Locate the cell with the specified text and output its (x, y) center coordinate. 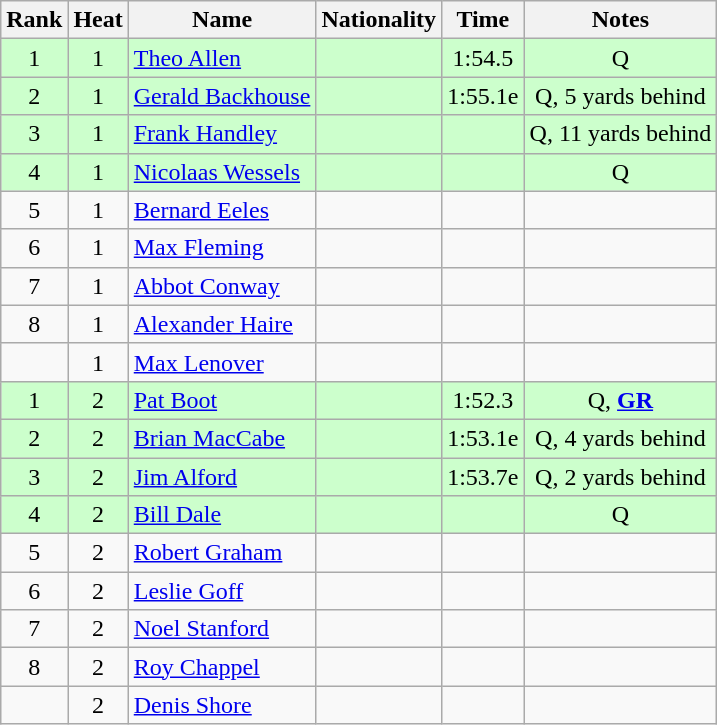
1:53.7e (483, 477)
Notes (620, 20)
Q, 4 yards behind (620, 438)
Brian MacCabe (222, 438)
Frank Handley (222, 134)
Name (222, 20)
Max Lenover (222, 362)
Alexander Haire (222, 324)
Leslie Goff (222, 591)
1:53.1e (483, 438)
Theo Allen (222, 58)
Q, GR (620, 400)
Gerald Backhouse (222, 96)
Noel Stanford (222, 629)
Rank (34, 20)
Pat Boot (222, 400)
Bernard Eeles (222, 210)
Q, 11 yards behind (620, 134)
Denis Shore (222, 705)
1:54.5 (483, 58)
Heat (98, 20)
Robert Graham (222, 553)
1:52.3 (483, 400)
Jim Alford (222, 477)
Time (483, 20)
Q, 2 yards behind (620, 477)
Nationality (379, 20)
Bill Dale (222, 515)
Q, 5 yards behind (620, 96)
1:55.1e (483, 96)
Abbot Conway (222, 286)
Roy Chappel (222, 667)
Max Fleming (222, 248)
Nicolaas Wessels (222, 172)
